For the text-containing cell, return its midpoint in (x, y) coordinate format. 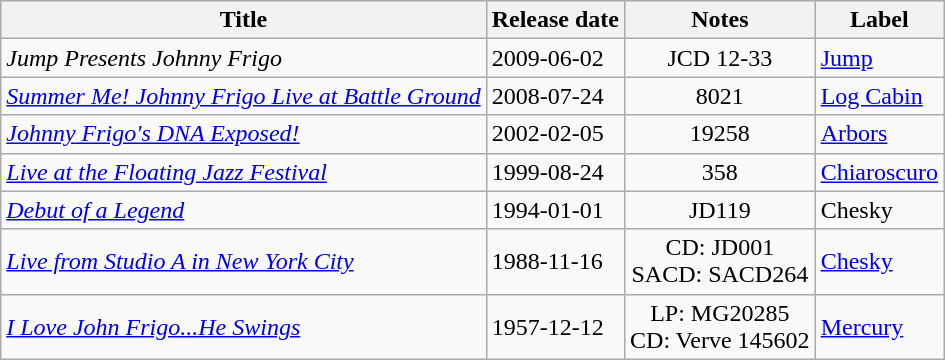
Title (244, 20)
2009-06-02 (555, 58)
2002-02-05 (555, 134)
Live from Studio A in New York City (244, 262)
Mercury (879, 326)
1988-11-16 (555, 262)
I Love John Frigo...He Swings (244, 326)
Log Cabin (879, 96)
1957-12-12 (555, 326)
8021 (720, 96)
1994-01-01 (555, 210)
358 (720, 172)
Chiaroscuro (879, 172)
Debut of a Legend (244, 210)
LP: MG20285CD: Verve 145602 (720, 326)
Jump Presents Johnny Frigo (244, 58)
JCD 12-33 (720, 58)
19258 (720, 134)
Live at the Floating Jazz Festival (244, 172)
1999-08-24 (555, 172)
2008-07-24 (555, 96)
Arbors (879, 134)
Label (879, 20)
Johnny Frigo's DNA Exposed! (244, 134)
Summer Me! Johnny Frigo Live at Battle Ground (244, 96)
JD119 (720, 210)
Release date (555, 20)
Notes (720, 20)
Jump (879, 58)
CD: JD001SACD: SACD264 (720, 262)
